Search for the cell housing the specified text and yield its (x, y) center coordinate. 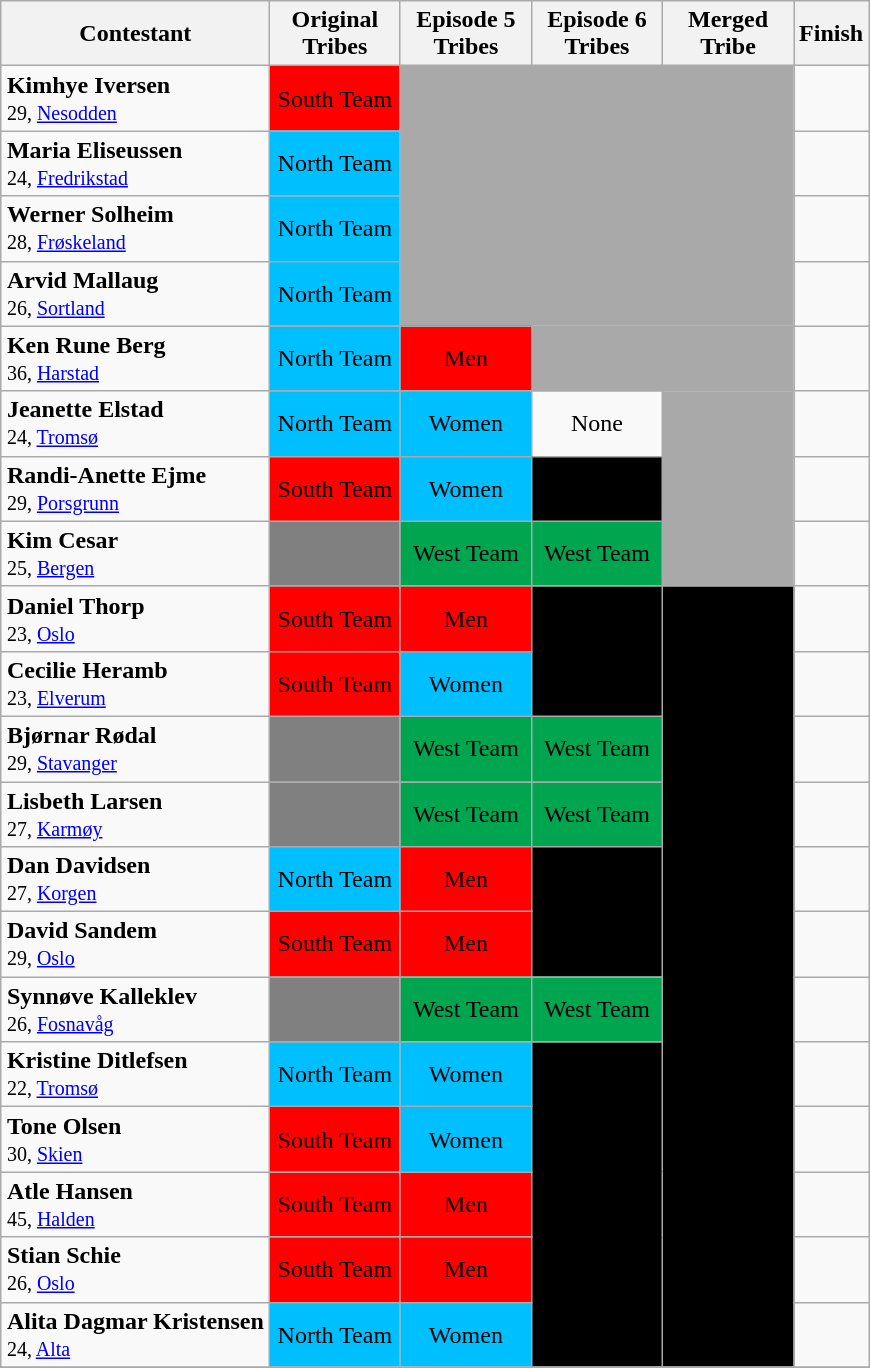
Jeanette Elstad24, Tromsø (135, 424)
Synnøve Kalleklev26, Fosnavåg (135, 1010)
Kimhye Iversen29, Nesodden (135, 98)
Alita Dagmar Kristensen24, Alta (135, 1334)
Finish (832, 34)
Cecilie Heramb23, Elverum (135, 684)
Werner Solheim28, Frøskeland (135, 228)
Lisbeth Larsen27, Karmøy (135, 814)
Ken Rune Berg36, Harstad (135, 358)
MergedTribe (728, 34)
Dan Davidsen27, Korgen (135, 880)
Stian Schie26, Oslo (135, 1270)
Atle Hansen45, Halden (135, 1204)
Episode 6Tribes (596, 34)
David Sandem29, Oslo (135, 944)
Maria Eliseussen24, Fredrikstad (135, 164)
Arvid Mallaug26, Sortland (135, 294)
Daniel Thorp23, Oslo (135, 618)
Kim Cesar25, Bergen (135, 554)
Episode 5Tribes (466, 34)
Contestant (135, 34)
Kristine Ditlefsen22, Tromsø (135, 1074)
Tone Olsen30, Skien (135, 1140)
Randi-Anette Ejme29, Porsgrunn (135, 488)
Bjørnar Rødal29, Stavanger (135, 748)
None (596, 424)
OriginalTribes (334, 34)
